Extract the [x, y] coordinate from the center of the cell holding the provided text.  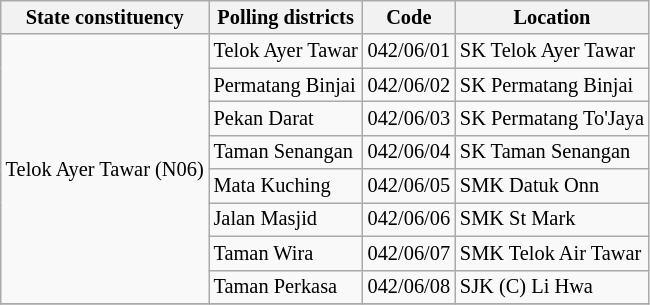
Jalan Masjid [286, 219]
042/06/08 [409, 287]
Taman Perkasa [286, 287]
Polling districts [286, 17]
SMK Telok Air Tawar [552, 253]
042/06/04 [409, 152]
Location [552, 17]
Permatang Binjai [286, 85]
042/06/06 [409, 219]
Code [409, 17]
Telok Ayer Tawar [286, 51]
SK Taman Senangan [552, 152]
SK Permatang To'Jaya [552, 118]
SMK St Mark [552, 219]
Telok Ayer Tawar (N06) [105, 168]
042/06/05 [409, 186]
SK Telok Ayer Tawar [552, 51]
Taman Wira [286, 253]
SMK Datuk Onn [552, 186]
042/06/01 [409, 51]
042/06/02 [409, 85]
Pekan Darat [286, 118]
State constituency [105, 17]
042/06/03 [409, 118]
SJK (C) Li Hwa [552, 287]
Taman Senangan [286, 152]
042/06/07 [409, 253]
SK Permatang Binjai [552, 85]
Mata Kuching [286, 186]
